Find where the given text appears and provide that cell's center as [X, Y] coordinate. 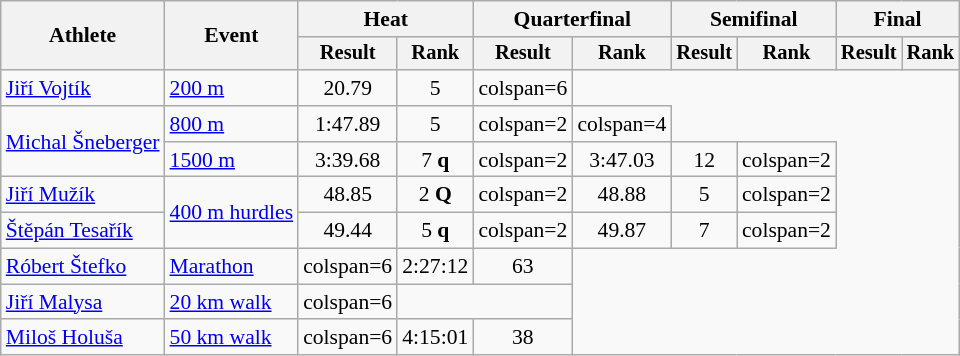
400 m hurdles [232, 212]
Marathon [232, 267]
1500 m [232, 160]
50 km walk [232, 338]
49.87 [622, 231]
38 [522, 338]
Final [898, 19]
Jiří Malysa [83, 302]
7 [704, 231]
Heat [386, 19]
12 [704, 160]
Jiří Mužík [83, 195]
800 m [232, 124]
5 q [435, 231]
20.79 [348, 88]
Semifinal [754, 19]
48.88 [622, 195]
48.85 [348, 195]
Jiří Vojtík [83, 88]
Athlete [83, 36]
Štěpán Tesařík [83, 231]
Event [232, 36]
2:27:12 [435, 267]
63 [522, 267]
4:15:01 [435, 338]
1:47.89 [348, 124]
Quarterfinal [572, 19]
Michal Šneberger [83, 142]
20 km walk [232, 302]
3:47.03 [622, 160]
Miloš Holuša [83, 338]
colspan=4 [622, 124]
3:39.68 [348, 160]
7 q [435, 160]
Róbert Štefko [83, 267]
200 m [232, 88]
2 Q [435, 195]
49.44 [348, 231]
